Locate the cell with the specified text and output its (X, Y) center coordinate. 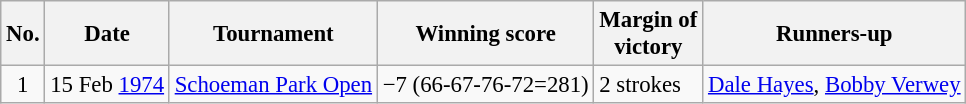
Margin ofvictory (648, 34)
Winning score (486, 34)
Dale Hayes, Bobby Verwey (834, 85)
1 (23, 85)
Schoeman Park Open (273, 85)
Runners-up (834, 34)
15 Feb 1974 (107, 85)
−7 (66-67-76-72=281) (486, 85)
2 strokes (648, 85)
Date (107, 34)
Tournament (273, 34)
No. (23, 34)
